Search for the cell housing the specified text and yield its (X, Y) center coordinate. 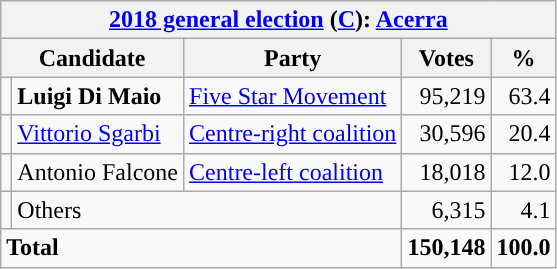
18,018 (446, 172)
Five Star Movement (293, 96)
95,219 (446, 96)
Candidate (92, 58)
Vittorio Sgarbi (98, 134)
Others (207, 210)
Antonio Falcone (98, 172)
20.4 (524, 134)
Votes (446, 58)
100.0 (524, 248)
30,596 (446, 134)
6,315 (446, 210)
Total (202, 248)
12.0 (524, 172)
Party (293, 58)
Centre-left coalition (293, 172)
Centre-right coalition (293, 134)
63.4 (524, 96)
Luigi Di Maio (98, 96)
% (524, 58)
2018 general election (C): Acerra (278, 20)
4.1 (524, 210)
150,148 (446, 248)
